Return [X, Y] of the center of cell containing provided text 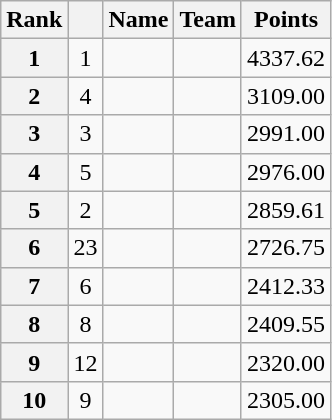
7 [34, 286]
3109.00 [286, 96]
4337.62 [286, 58]
10 [34, 400]
Team [208, 20]
2859.61 [286, 210]
2976.00 [286, 172]
Name [138, 20]
2409.55 [286, 324]
2320.00 [286, 362]
23 [86, 248]
2726.75 [286, 248]
Rank [34, 20]
Points [286, 20]
2991.00 [286, 134]
2412.33 [286, 286]
12 [86, 362]
2305.00 [286, 400]
